Capture the cell that displays the provided text and extract its (x, y) central coordinate. 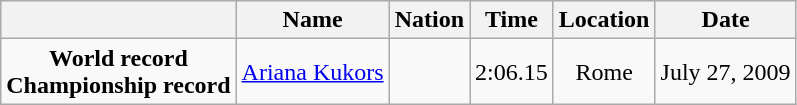
Time (512, 20)
July 27, 2009 (726, 72)
2:06.15 (512, 72)
Name (312, 20)
Location (604, 20)
Rome (604, 72)
World record Championship record (118, 72)
Date (726, 20)
Ariana Kukors (312, 72)
Nation (429, 20)
